Capture the cell that displays the provided text and extract its [x, y] central coordinate. 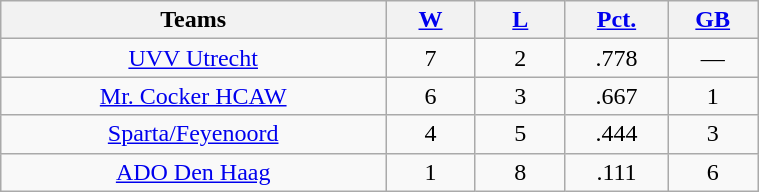
UVV Utrecht [194, 58]
.444 [616, 134]
GB [713, 20]
5 [520, 134]
Sparta/Feyenoord [194, 134]
W [431, 20]
2 [520, 58]
.667 [616, 96]
7 [431, 58]
Mr. Cocker HCAW [194, 96]
— [713, 58]
4 [431, 134]
8 [520, 172]
.778 [616, 58]
L [520, 20]
.111 [616, 172]
Pct. [616, 20]
Teams [194, 20]
ADO Den Haag [194, 172]
